Capture the cell that displays the provided text and extract its (x, y) central coordinate. 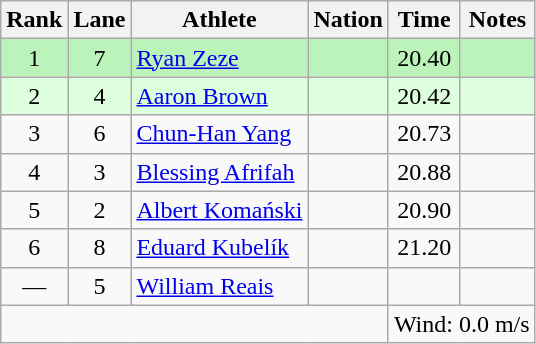
— (34, 286)
20.42 (424, 96)
Wind: 0.0 m/s (462, 324)
Nation (348, 20)
Rank (34, 20)
Athlete (220, 20)
21.20 (424, 248)
7 (100, 58)
Time (424, 20)
Ryan Zeze (220, 58)
Chun-Han Yang (220, 134)
Aaron Brown (220, 96)
20.88 (424, 172)
20.90 (424, 210)
8 (100, 248)
Notes (498, 20)
Blessing Afrifah (220, 172)
Eduard Kubelík (220, 248)
20.73 (424, 134)
20.40 (424, 58)
William Reais (220, 286)
Lane (100, 20)
Albert Komański (220, 210)
1 (34, 58)
